Pinpoint the cell where the given text exists, returning its (x, y) midpoint coordinate. 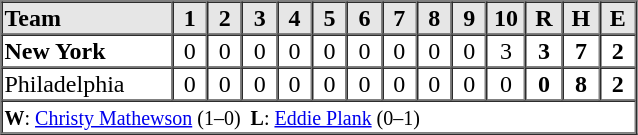
W: Christy Mathewson (1–0) L: Eddie Plank (0–1) (319, 116)
4 (294, 18)
New York (88, 50)
Team (88, 18)
5 (330, 18)
9 (470, 18)
Philadelphia (88, 84)
1 (190, 18)
6 (364, 18)
H (580, 18)
10 (506, 18)
R (544, 18)
E (618, 18)
